Determine the [x, y] coordinate at the center of the cell enclosing the given text.  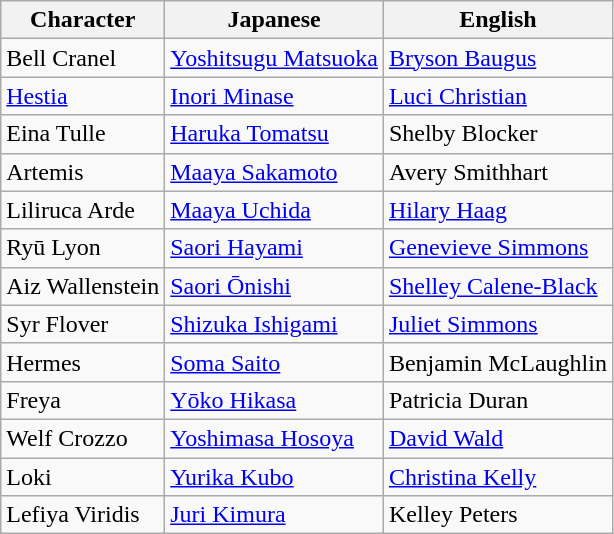
Shizuka Ishigami [274, 324]
Welf Crozzo [83, 438]
Hestia [83, 96]
Character [83, 20]
Syr Flover [83, 324]
David Wald [498, 438]
Hilary Haag [498, 210]
Juliet Simmons [498, 324]
English [498, 20]
Maaya Sakamoto [274, 172]
Lefiya Viridis [83, 515]
Shelby Blocker [498, 134]
Hermes [83, 362]
Maaya Uchida [274, 210]
Saori Ōnishi [274, 286]
Kelley Peters [498, 515]
Eina Tulle [83, 134]
Aiz Wallenstein [83, 286]
Benjamin McLaughlin [498, 362]
Bryson Baugus [498, 58]
Artemis [83, 172]
Yurika Kubo [274, 477]
Haruka Tomatsu [274, 134]
Luci Christian [498, 96]
Shelley Calene-Black [498, 286]
Juri Kimura [274, 515]
Patricia Duran [498, 400]
Yoshimasa Hosoya [274, 438]
Yoshitsugu Matsuoka [274, 58]
Loki [83, 477]
Liliruca Arde [83, 210]
Soma Saito [274, 362]
Genevieve Simmons [498, 248]
Freya [83, 400]
Avery Smithhart [498, 172]
Saori Hayami [274, 248]
Bell Cranel [83, 58]
Yōko Hikasa [274, 400]
Japanese [274, 20]
Ryū Lyon [83, 248]
Inori Minase [274, 96]
Christina Kelly [498, 477]
